From the cell containing the given text, extract its center point as [x, y] coordinate. 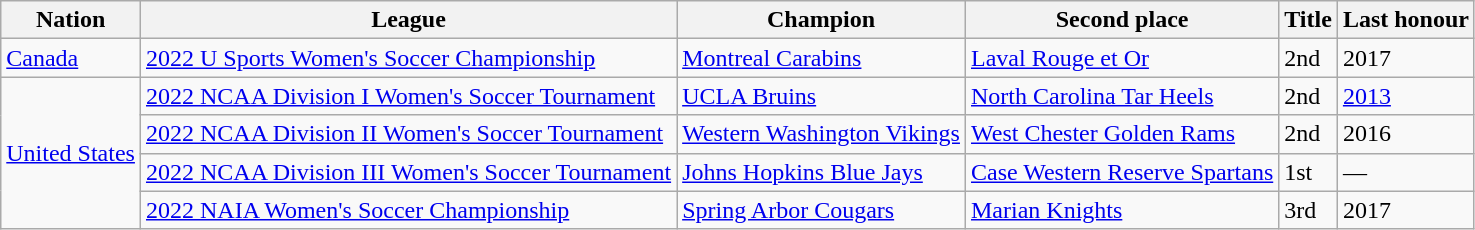
— [1406, 172]
Marian Knights [1122, 210]
Spring Arbor Cougars [822, 210]
North Carolina Tar Heels [1122, 96]
Title [1308, 20]
Montreal Carabins [822, 58]
2013 [1406, 96]
2022 U Sports Women's Soccer Championship [408, 58]
3rd [1308, 210]
1st [1308, 172]
2022 NCAA Division II Women's Soccer Tournament [408, 134]
UCLA Bruins [822, 96]
2022 NAIA Women's Soccer Championship [408, 210]
Champion [822, 20]
Nation [71, 20]
2022 NCAA Division III Women's Soccer Tournament [408, 172]
Last honour [1406, 20]
Laval Rouge et Or [1122, 58]
United States [71, 153]
Case Western Reserve Spartans [1122, 172]
West Chester Golden Rams [1122, 134]
2016 [1406, 134]
2022 NCAA Division I Women's Soccer Tournament [408, 96]
League [408, 20]
Western Washington Vikings [822, 134]
Johns Hopkins Blue Jays [822, 172]
Second place [1122, 20]
Canada [71, 58]
